Provide the (x, y) coordinate of the cell's center where the given text is located.  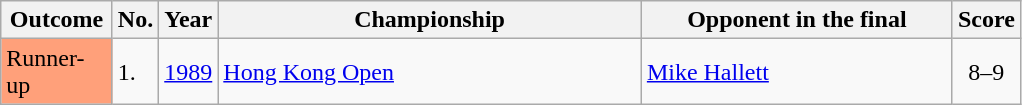
No. (135, 20)
Opponent in the final (796, 20)
Mike Hallett (796, 72)
8–9 (986, 72)
Score (986, 20)
Hong Kong Open (430, 72)
1989 (188, 72)
1. (135, 72)
Championship (430, 20)
Runner-up (57, 72)
Year (188, 20)
Outcome (57, 20)
